Locate the cell with the specified text and output its (x, y) center coordinate. 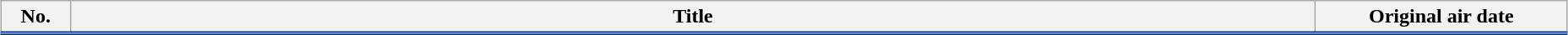
Original air date (1441, 17)
Title (693, 17)
No. (35, 17)
